Find where the given text appears and provide that cell's center as [X, Y] coordinate. 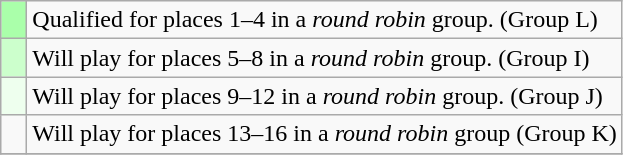
Will play for places 9–12 in a round robin group. (Group J) [325, 96]
Will play for places 5–8 in a round robin group. (Group I) [325, 58]
Will play for places 13–16 in a round robin group (Group K) [325, 134]
Qualified for places 1–4 in a round robin group. (Group L) [325, 20]
